Capture the cell that displays the provided text and extract its [X, Y] central coordinate. 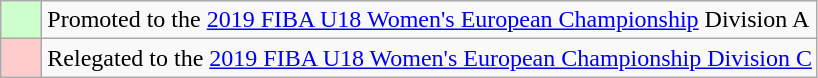
Relegated to the 2019 FIBA U18 Women's European Championship Division C [430, 58]
Promoted to the 2019 FIBA U18 Women's European Championship Division A [430, 20]
